Search for the cell housing the specified text and yield its (X, Y) center coordinate. 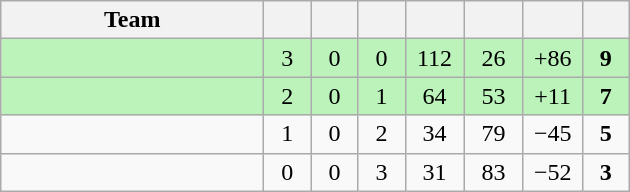
−52 (552, 172)
64 (434, 96)
31 (434, 172)
5 (606, 134)
+86 (552, 58)
+11 (552, 96)
83 (494, 172)
53 (494, 96)
79 (494, 134)
7 (606, 96)
9 (606, 58)
−45 (552, 134)
Team (132, 20)
112 (434, 58)
26 (494, 58)
34 (434, 134)
